From the cell containing the given text, extract its center point as [x, y] coordinate. 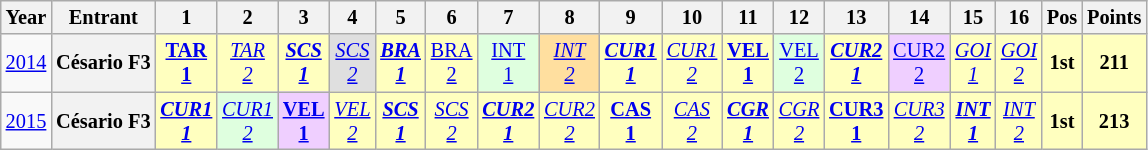
TAR1 [186, 63]
10 [692, 17]
16 [1019, 17]
3 [304, 17]
2014 [26, 63]
Pos [1062, 17]
CAS2 [692, 121]
13 [856, 17]
5 [400, 17]
4 [352, 17]
GOI2 [1019, 63]
CGR1 [748, 121]
12 [799, 17]
GOI1 [973, 63]
7 [508, 17]
211 [1114, 63]
TAR2 [248, 63]
8 [570, 17]
2 [248, 17]
Entrant [103, 17]
BRA2 [452, 63]
14 [919, 17]
213 [1114, 121]
Points [1114, 17]
Year [26, 17]
CAS1 [631, 121]
6 [452, 17]
2015 [26, 121]
11 [748, 17]
9 [631, 17]
CGR2 [799, 121]
CUR31 [856, 121]
15 [973, 17]
CUR32 [919, 121]
1 [186, 17]
BRA1 [400, 63]
